Output the [x, y] coordinate of the center of the cell containing the given text.  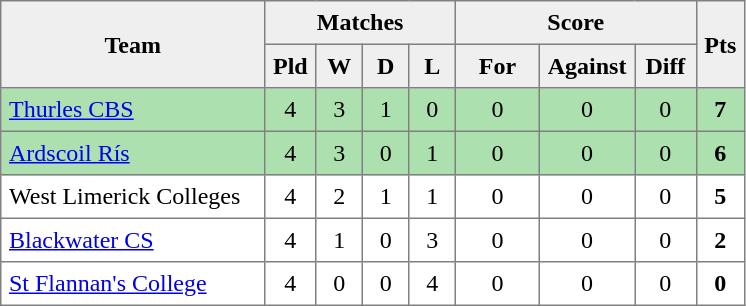
Pld [290, 66]
7 [720, 110]
Matches [360, 23]
Thurles CBS [133, 110]
Against [586, 66]
Team [133, 44]
Blackwater CS [133, 240]
Diff [666, 66]
St Flannan's College [133, 284]
5 [720, 197]
For [497, 66]
W [339, 66]
Score [576, 23]
West Limerick Colleges [133, 197]
Pts [720, 44]
6 [720, 153]
Ardscoil Rís [133, 153]
L [432, 66]
D [385, 66]
